Scan for the cell matching the given text and deliver its [X, Y] coordinate at center. 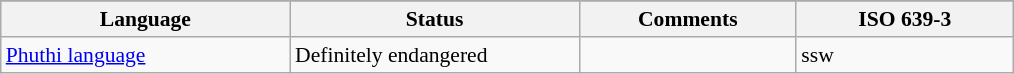
ISO 639-3 [904, 19]
Phuthi language [146, 54]
Language [146, 19]
Comments [688, 19]
ssw [904, 54]
Definitely endangered [434, 54]
Status [434, 19]
